Scan for the cell matching the given text and deliver its [X, Y] coordinate at center. 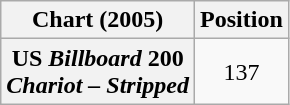
Chart (2005) [98, 20]
US Billboard 200Chariot – Stripped [98, 72]
Position [242, 20]
137 [242, 72]
